Detect which cell encompasses the target text, then output its [x, y] center coordinate. 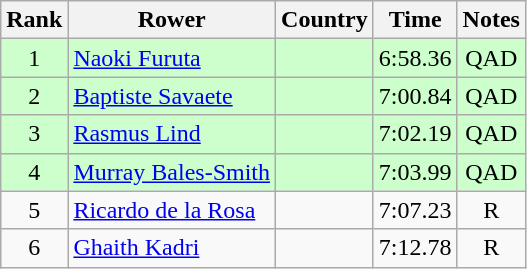
Rower [172, 20]
Country [325, 20]
Rasmus Lind [172, 134]
7:12.78 [415, 248]
4 [34, 172]
Baptiste Savaete [172, 96]
Murray Bales-Smith [172, 172]
6 [34, 248]
2 [34, 96]
5 [34, 210]
1 [34, 58]
7:02.19 [415, 134]
Naoki Furuta [172, 58]
Ghaith Kadri [172, 248]
6:58.36 [415, 58]
Notes [491, 20]
7:07.23 [415, 210]
3 [34, 134]
7:00.84 [415, 96]
Time [415, 20]
7:03.99 [415, 172]
Ricardo de la Rosa [172, 210]
Rank [34, 20]
